Return the (x, y) coordinate for the center point of the cell that contains the specified text.  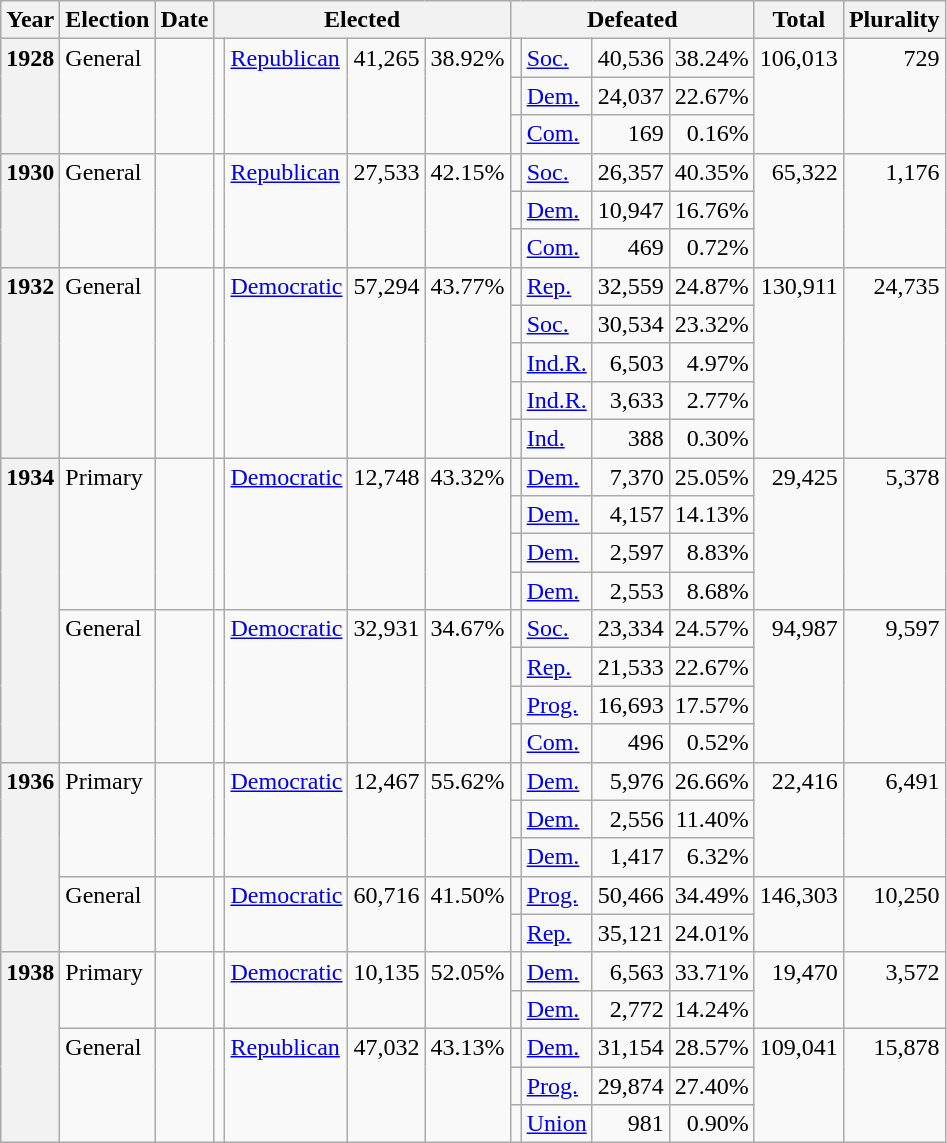
6,491 (894, 819)
12,748 (386, 534)
6,563 (630, 971)
Total (798, 20)
0.30% (712, 438)
3,572 (894, 990)
Elected (362, 20)
169 (630, 134)
0.72% (712, 248)
25.05% (712, 477)
1,417 (630, 857)
Date (184, 20)
4.97% (712, 362)
1936 (30, 857)
34.67% (468, 686)
40.35% (712, 172)
2,553 (630, 591)
32,931 (386, 686)
52.05% (468, 990)
94,987 (798, 686)
24.57% (712, 629)
33.71% (712, 971)
109,041 (798, 1085)
41.50% (468, 914)
729 (894, 96)
2,556 (630, 819)
23,334 (630, 629)
388 (630, 438)
42.15% (468, 210)
3,633 (630, 400)
10,947 (630, 210)
14.13% (712, 515)
19,470 (798, 990)
106,013 (798, 96)
65,322 (798, 210)
14.24% (712, 1009)
Election (108, 20)
981 (630, 1124)
29,425 (798, 534)
28.57% (712, 1047)
6.32% (712, 857)
469 (630, 248)
50,466 (630, 895)
15,878 (894, 1085)
38.92% (468, 96)
27,533 (386, 210)
2.77% (712, 400)
21,533 (630, 667)
9,597 (894, 686)
23.32% (712, 324)
16,693 (630, 705)
38.24% (712, 58)
47,032 (386, 1085)
24,735 (894, 362)
55.62% (468, 819)
146,303 (798, 914)
26,357 (630, 172)
1934 (30, 610)
27.40% (712, 1085)
22,416 (798, 819)
24.01% (712, 933)
0.90% (712, 1124)
40,536 (630, 58)
5,378 (894, 534)
12,467 (386, 819)
26.66% (712, 781)
0.16% (712, 134)
6,503 (630, 362)
130,911 (798, 362)
Plurality (894, 20)
57,294 (386, 362)
4,157 (630, 515)
Ind. (556, 438)
31,154 (630, 1047)
32,559 (630, 286)
496 (630, 743)
1930 (30, 210)
2,772 (630, 1009)
60,716 (386, 914)
43.77% (468, 362)
8.68% (712, 591)
8.83% (712, 553)
11.40% (712, 819)
34.49% (712, 895)
24,037 (630, 96)
35,121 (630, 933)
5,976 (630, 781)
41,265 (386, 96)
43.13% (468, 1085)
1,176 (894, 210)
Year (30, 20)
10,135 (386, 990)
16.76% (712, 210)
30,534 (630, 324)
2,597 (630, 553)
0.52% (712, 743)
43.32% (468, 534)
24.87% (712, 286)
1932 (30, 362)
Union (556, 1124)
17.57% (712, 705)
Defeated (632, 20)
7,370 (630, 477)
10,250 (894, 914)
29,874 (630, 1085)
1938 (30, 1047)
1928 (30, 96)
